Return the [x, y] coordinate for the center point of the cell that contains the specified text.  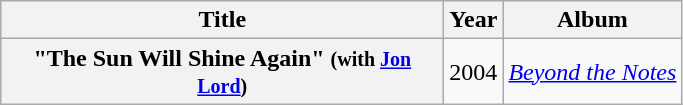
Year [474, 20]
Beyond the Notes [592, 72]
"The Sun Will Shine Again" (with Jon Lord) [222, 72]
Title [222, 20]
Album [592, 20]
2004 [474, 72]
